From the cell containing the given text, extract its center point as (x, y) coordinate. 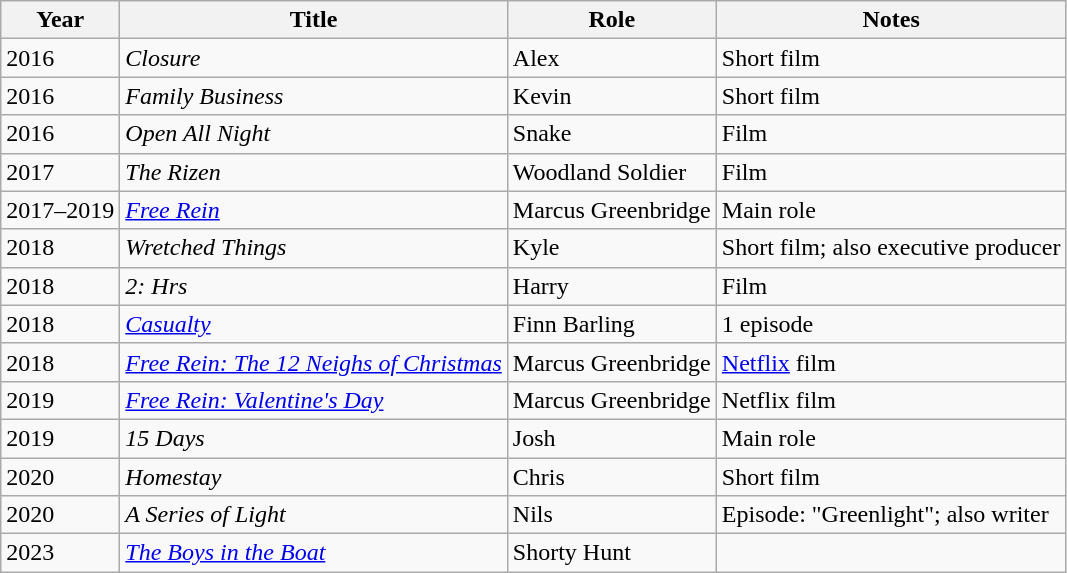
Woodland Soldier (612, 172)
A Series of Light (314, 515)
2023 (60, 553)
Chris (612, 477)
Free Rein: The 12 Neighs of Christmas (314, 362)
Closure (314, 58)
Homestay (314, 477)
15 Days (314, 438)
Finn Barling (612, 324)
Notes (891, 20)
Josh (612, 438)
Snake (612, 134)
Nils (612, 515)
Year (60, 20)
Kevin (612, 96)
Episode: "Greenlight"; also writer (891, 515)
Casualty (314, 324)
Open All Night (314, 134)
2017–2019 (60, 210)
Free Rein (314, 210)
The Boys in the Boat (314, 553)
Wretched Things (314, 248)
Shorty Hunt (612, 553)
2: Hrs (314, 286)
1 episode (891, 324)
Kyle (612, 248)
Family Business (314, 96)
The Rizen (314, 172)
Short film; also executive producer (891, 248)
Alex (612, 58)
Free Rein: Valentine's Day (314, 400)
Title (314, 20)
2017 (60, 172)
Role (612, 20)
Harry (612, 286)
